Find where the given text appears and provide that cell's center as [x, y] coordinate. 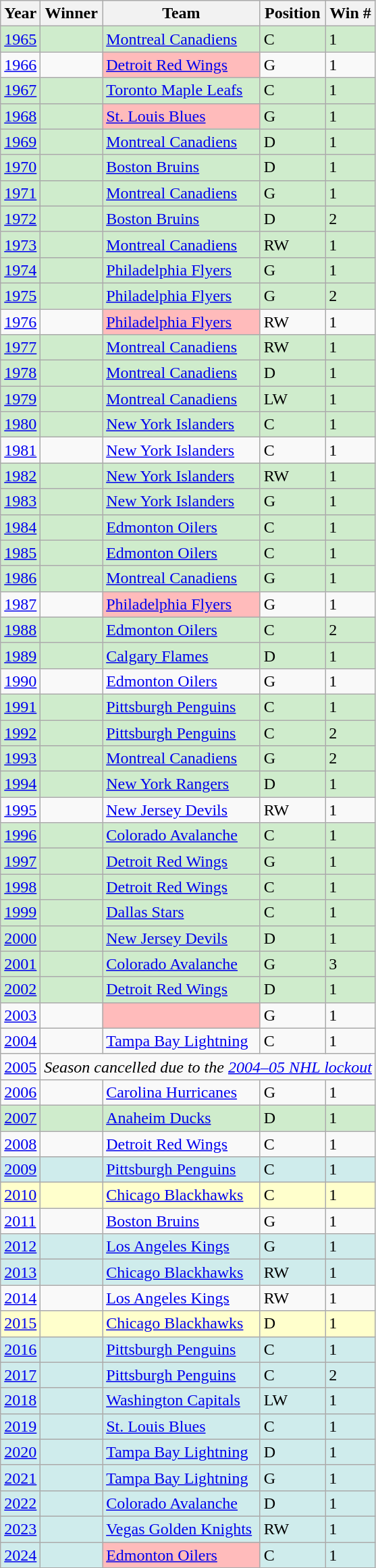
1965 [20, 39]
1970 [20, 167]
New York Rangers [182, 784]
2012 [20, 1247]
Win # [351, 13]
1978 [20, 373]
2016 [20, 1349]
1987 [20, 604]
1972 [20, 219]
Washington Capitals [182, 1401]
1973 [20, 244]
1997 [20, 861]
1980 [20, 425]
2014 [20, 1298]
2008 [20, 1144]
Vegas Golden Knights [182, 1529]
Year [20, 13]
Position [292, 13]
2011 [20, 1221]
1974 [20, 270]
1977 [20, 348]
Winner [72, 13]
Calgary Flames [182, 655]
2001 [20, 964]
1993 [20, 759]
2005 [20, 1066]
2019 [20, 1426]
1985 [20, 553]
2009 [20, 1170]
1982 [20, 476]
1968 [20, 116]
3 [351, 964]
1975 [20, 296]
1971 [20, 193]
2010 [20, 1195]
2024 [20, 1555]
2002 [20, 990]
1996 [20, 836]
2020 [20, 1452]
2021 [20, 1478]
1983 [20, 502]
1966 [20, 65]
1991 [20, 707]
Dallas Stars [182, 913]
2006 [20, 1092]
2000 [20, 938]
2022 [20, 1503]
2003 [20, 1015]
Toronto Maple Leafs [182, 90]
1998 [20, 887]
2013 [20, 1272]
1988 [20, 630]
2004 [20, 1041]
1994 [20, 784]
1999 [20, 913]
1986 [20, 578]
Carolina Hurricanes [182, 1092]
2023 [20, 1529]
2015 [20, 1324]
1979 [20, 399]
1992 [20, 732]
1969 [20, 142]
1984 [20, 527]
Team [182, 13]
1990 [20, 681]
1989 [20, 655]
1976 [20, 322]
Anaheim Ducks [182, 1118]
2018 [20, 1401]
1967 [20, 90]
2017 [20, 1375]
2007 [20, 1118]
Season cancelled due to the 2004–05 NHL lockout [208, 1066]
1981 [20, 450]
1995 [20, 810]
